Extract the (x, y) coordinate from the center of the cell holding the provided text.  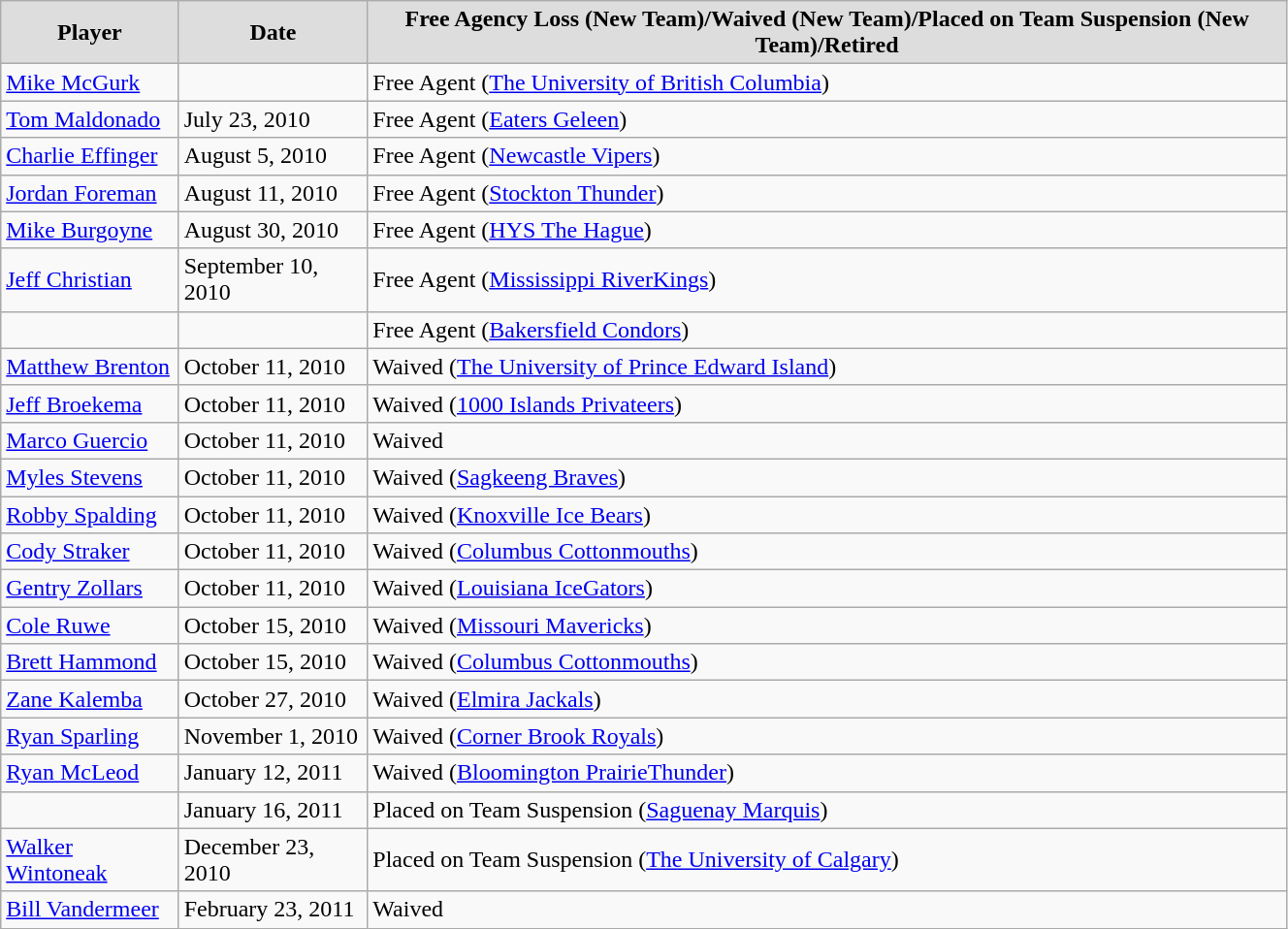
Walker Wintoneak (89, 859)
Brett Hammond (89, 662)
Jeff Broekema (89, 403)
Tom Maldonado (89, 119)
Waived (Knoxville Ice Bears) (827, 515)
Waived (Missouri Mavericks) (827, 625)
Free Agent (Stockton Thunder) (827, 193)
Waived (1000 Islands Privateers) (827, 403)
July 23, 2010 (274, 119)
Free Agent (Bakersfield Condors) (827, 330)
February 23, 2011 (274, 910)
Placed on Team Suspension (The University of Calgary) (827, 859)
Date (274, 33)
Cody Straker (89, 552)
Waived (Bloomington PrairieThunder) (827, 773)
August 30, 2010 (274, 230)
Free Agent (Newcastle Vipers) (827, 156)
January 16, 2011 (274, 810)
November 1, 2010 (274, 736)
August 11, 2010 (274, 193)
Mike McGurk (89, 82)
January 12, 2011 (274, 773)
Free Agent (Mississippi RiverKings) (827, 279)
Cole Ruwe (89, 625)
Waived (The University of Prince Edward Island) (827, 367)
Free Agent (HYS The Hague) (827, 230)
December 23, 2010 (274, 859)
Myles Stevens (89, 477)
Ryan McLeod (89, 773)
September 10, 2010 (274, 279)
Charlie Effinger (89, 156)
Jordan Foreman (89, 193)
Waived (Elmira Jackals) (827, 699)
Mike Burgoyne (89, 230)
Player (89, 33)
Free Agent (The University of British Columbia) (827, 82)
October 27, 2010 (274, 699)
Waived (Sagkeeng Braves) (827, 477)
Waived (Corner Brook Royals) (827, 736)
Waived (Louisiana IceGators) (827, 589)
Gentry Zollars (89, 589)
Ryan Sparling (89, 736)
Marco Guercio (89, 440)
Placed on Team Suspension (Saguenay Marquis) (827, 810)
Robby Spalding (89, 515)
Free Agency Loss (New Team)/Waived (New Team)/Placed on Team Suspension (New Team)/Retired (827, 33)
Zane Kalemba (89, 699)
August 5, 2010 (274, 156)
Bill Vandermeer (89, 910)
Matthew Brenton (89, 367)
Jeff Christian (89, 279)
Free Agent (Eaters Geleen) (827, 119)
